Detect which cell encompasses the target text, then output its [x, y] center coordinate. 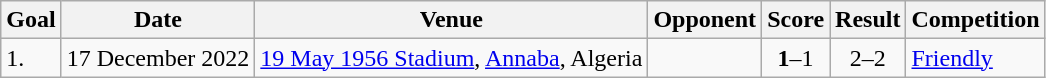
Opponent [705, 20]
17 December 2022 [158, 58]
2–2 [868, 58]
19 May 1956 Stadium, Annaba, Algeria [452, 58]
Date [158, 20]
1. [31, 58]
Goal [31, 20]
1–1 [796, 58]
Competition [976, 20]
Friendly [976, 58]
Venue [452, 20]
Result [868, 20]
Score [796, 20]
